Identify which cell holds the provided text, then report its (x, y) central coordinate. 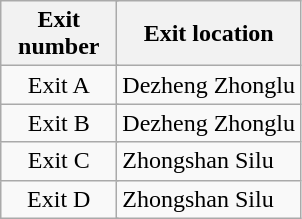
Exit C (59, 161)
Exit B (59, 123)
Exit D (59, 199)
Exit A (59, 85)
Exit number (59, 34)
Exit location (209, 34)
